Output the (x, y) coordinate of the center of the cell containing the given text.  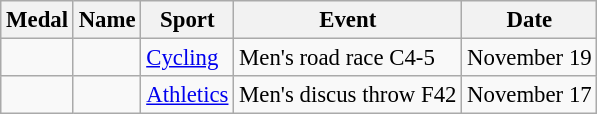
Cycling (188, 58)
Event (348, 20)
November 17 (530, 95)
November 19 (530, 58)
Sport (188, 20)
Date (530, 20)
Athletics (188, 95)
Men's discus throw F42 (348, 95)
Medal (38, 20)
Men's road race C4-5 (348, 58)
Name (107, 20)
